Locate the cell with the specified text and output its (X, Y) center coordinate. 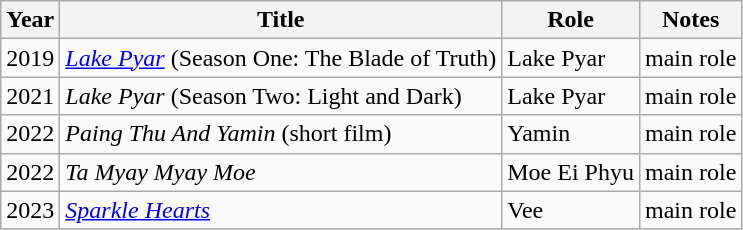
Yamin (571, 134)
Notes (690, 20)
Vee (571, 210)
Sparkle Hearts (281, 210)
Paing Thu And Yamin (short film) (281, 134)
Role (571, 20)
Lake Pyar (Season Two: Light and Dark) (281, 96)
Lake Pyar (Season One: The Blade of Truth) (281, 58)
Ta Myay Myay Moe (281, 172)
2019 (30, 58)
Moe Ei Phyu (571, 172)
Title (281, 20)
Year (30, 20)
2023 (30, 210)
2021 (30, 96)
